Return the (x, y) coordinate for the center point of the cell that contains the specified text.  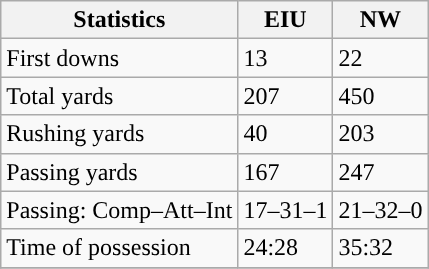
Time of possession (120, 248)
Total yards (120, 96)
24:28 (286, 248)
450 (380, 96)
35:32 (380, 248)
Passing yards (120, 172)
21–32–0 (380, 210)
203 (380, 134)
Passing: Comp–Att–Int (120, 210)
EIU (286, 20)
13 (286, 58)
NW (380, 20)
First downs (120, 58)
Statistics (120, 20)
207 (286, 96)
22 (380, 58)
Rushing yards (120, 134)
247 (380, 172)
17–31–1 (286, 210)
40 (286, 134)
167 (286, 172)
